Locate the cell with the specified text and output its (X, Y) center coordinate. 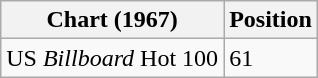
Chart (1967) (112, 20)
61 (271, 58)
US Billboard Hot 100 (112, 58)
Position (271, 20)
